Return [x, y] of the center of cell containing provided text 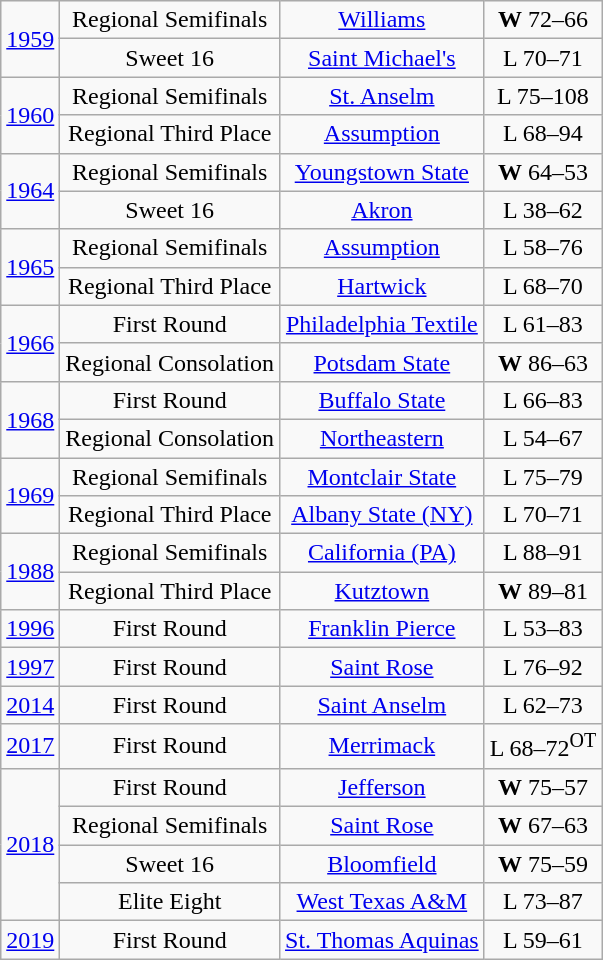
St. Thomas Aquinas [382, 940]
Saint Anselm [382, 705]
Albany State (NY) [382, 515]
W 86–63 [543, 362]
1988 [30, 572]
Williams [382, 20]
L 88–91 [543, 553]
St. Anselm [382, 96]
1966 [30, 343]
L 62–73 [543, 705]
L 53–83 [543, 629]
Buffalo State [382, 400]
Potsdam State [382, 362]
L 75–108 [543, 96]
Montclair State [382, 477]
2019 [30, 940]
Kutztown [382, 591]
L 38–62 [543, 210]
L 54–67 [543, 438]
Franklin Pierce [382, 629]
2018 [30, 844]
Saint Michael's [382, 58]
Akron [382, 210]
1968 [30, 419]
2014 [30, 705]
L 61–83 [543, 324]
W 72–66 [543, 20]
1959 [30, 39]
California (PA) [382, 553]
L 75–79 [543, 477]
Elite Eight [170, 902]
1960 [30, 115]
L 68–70 [543, 286]
L 76–92 [543, 667]
L 58–76 [543, 248]
L 59–61 [543, 940]
W 89–81 [543, 591]
Hartwick [382, 286]
W 75–59 [543, 864]
L 66–83 [543, 400]
L 68–94 [543, 134]
W 75–57 [543, 787]
West Texas A&M [382, 902]
2017 [30, 746]
L 73–87 [543, 902]
Philadelphia Textile [382, 324]
Youngstown State [382, 172]
1969 [30, 496]
1964 [30, 191]
W 67–63 [543, 826]
Merrimack [382, 746]
1965 [30, 267]
Northeastern [382, 438]
1997 [30, 667]
1996 [30, 629]
Jefferson [382, 787]
W 64–53 [543, 172]
Bloomfield [382, 864]
L 68–72OT [543, 746]
